Determine the [x, y] coordinate at the center of the cell enclosing the given text.  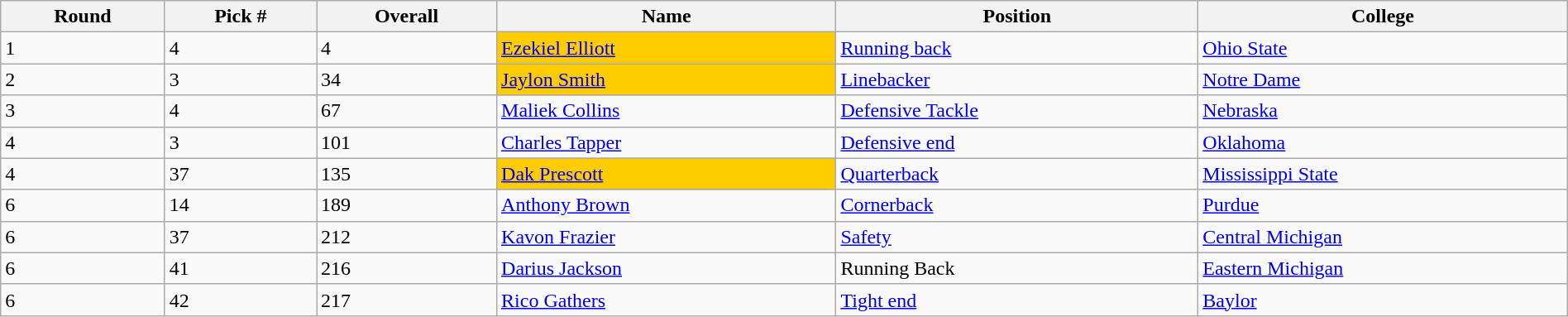
42 [240, 300]
Defensive Tackle [1017, 111]
Name [667, 17]
Oklahoma [1383, 142]
Central Michigan [1383, 237]
Overall [407, 17]
Mississippi State [1383, 174]
Nebraska [1383, 111]
Running Back [1017, 268]
Tight end [1017, 300]
41 [240, 268]
135 [407, 174]
Ezekiel Elliott [667, 48]
Linebacker [1017, 79]
Jaylon Smith [667, 79]
Rico Gathers [667, 300]
Eastern Michigan [1383, 268]
67 [407, 111]
Safety [1017, 237]
189 [407, 205]
Cornerback [1017, 205]
Position [1017, 17]
Darius Jackson [667, 268]
212 [407, 237]
Kavon Frazier [667, 237]
Anthony Brown [667, 205]
Defensive end [1017, 142]
2 [83, 79]
Quarterback [1017, 174]
Purdue [1383, 205]
Maliek Collins [667, 111]
Charles Tapper [667, 142]
Round [83, 17]
Baylor [1383, 300]
14 [240, 205]
34 [407, 79]
Ohio State [1383, 48]
Notre Dame [1383, 79]
101 [407, 142]
217 [407, 300]
1 [83, 48]
Dak Prescott [667, 174]
College [1383, 17]
Pick # [240, 17]
Running back [1017, 48]
216 [407, 268]
